Determine the (x, y) coordinate at the center of the cell enclosing the given text.  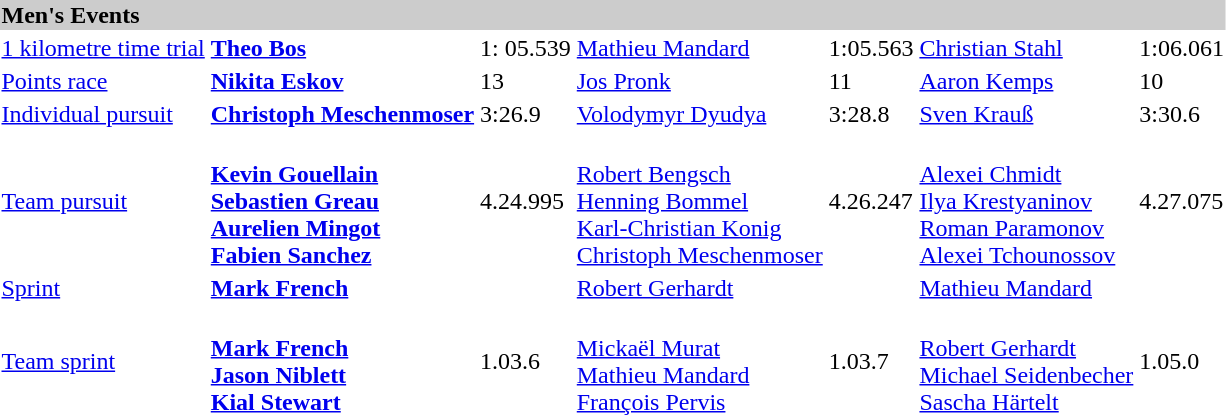
Mark French (342, 288)
10 (1182, 81)
4.24.995 (526, 201)
Jos Pronk (700, 81)
Theo Bos (342, 48)
3:30.6 (1182, 114)
Nikita Eskov (342, 81)
Team pursuit (103, 201)
4.27.075 (1182, 201)
3:26.9 (526, 114)
Sven Krauß (1026, 114)
3:28.8 (871, 114)
Individual pursuit (103, 114)
11 (871, 81)
Points race (103, 81)
Robert BengschHenning BommelKarl-Christian KonigChristoph Meschenmoser (700, 201)
1 kilometre time trial (103, 48)
13 (526, 81)
4.26.247 (871, 201)
Robert Gerhardt (700, 288)
Christian Stahl (1026, 48)
Kevin GouellainSebastien GreauAurelien MingotFabien Sanchez (342, 201)
1: 05.539 (526, 48)
1:05.563 (871, 48)
Christoph Meschenmoser (342, 114)
1:06.061 (1182, 48)
Men's Events (613, 15)
Aaron Kemps (1026, 81)
Volodymyr Dyudya (700, 114)
Sprint (103, 288)
Alexei ChmidtIlya KrestyaninovRoman ParamonovAlexei Tchounossov (1026, 201)
